Provide the (X, Y) coordinate of the cell's center where the given text is located.  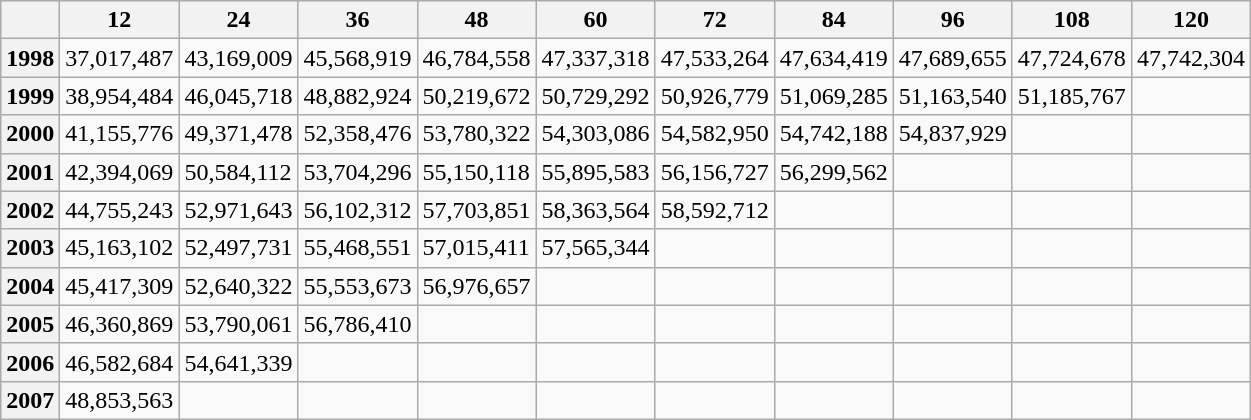
1998 (30, 58)
55,468,551 (358, 248)
52,497,731 (238, 248)
45,568,919 (358, 58)
54,641,339 (238, 362)
52,358,476 (358, 134)
54,303,086 (596, 134)
51,185,767 (1072, 96)
55,553,673 (358, 286)
58,592,712 (714, 210)
53,704,296 (358, 172)
72 (714, 20)
49,371,478 (238, 134)
56,156,727 (714, 172)
2004 (30, 286)
55,895,583 (596, 172)
56,976,657 (476, 286)
55,150,118 (476, 172)
47,724,678 (1072, 58)
52,971,643 (238, 210)
57,565,344 (596, 248)
47,533,264 (714, 58)
47,337,318 (596, 58)
48,853,563 (120, 400)
45,417,309 (120, 286)
53,790,061 (238, 324)
56,786,410 (358, 324)
1999 (30, 96)
2002 (30, 210)
2007 (30, 400)
47,742,304 (1190, 58)
50,219,672 (476, 96)
47,689,655 (952, 58)
48 (476, 20)
44,755,243 (120, 210)
50,584,112 (238, 172)
46,360,869 (120, 324)
54,837,929 (952, 134)
36 (358, 20)
52,640,322 (238, 286)
51,069,285 (834, 96)
37,017,487 (120, 58)
46,045,718 (238, 96)
45,163,102 (120, 248)
108 (1072, 20)
43,169,009 (238, 58)
2003 (30, 248)
24 (238, 20)
48,882,924 (358, 96)
50,926,779 (714, 96)
46,582,684 (120, 362)
46,784,558 (476, 58)
120 (1190, 20)
56,102,312 (358, 210)
54,742,188 (834, 134)
42,394,069 (120, 172)
84 (834, 20)
2005 (30, 324)
53,780,322 (476, 134)
41,155,776 (120, 134)
47,634,419 (834, 58)
58,363,564 (596, 210)
2006 (30, 362)
12 (120, 20)
38,954,484 (120, 96)
60 (596, 20)
57,015,411 (476, 248)
2001 (30, 172)
50,729,292 (596, 96)
51,163,540 (952, 96)
2000 (30, 134)
96 (952, 20)
56,299,562 (834, 172)
54,582,950 (714, 134)
57,703,851 (476, 210)
